Provide the (x, y) coordinate of the cell's center where the given text is located.  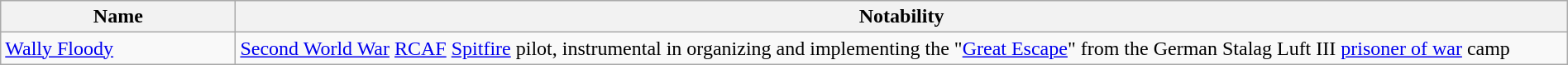
Name (118, 17)
Wally Floody (118, 48)
Notability (901, 17)
